For the text-containing cell, return its midpoint in (X, Y) coordinate format. 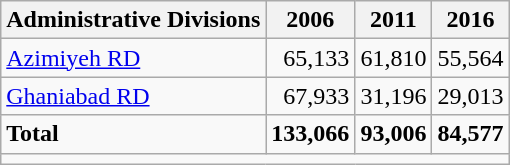
61,810 (394, 58)
2016 (470, 20)
2006 (310, 20)
Administrative Divisions (134, 20)
Ghaniabad RD (134, 96)
67,933 (310, 96)
55,564 (470, 58)
65,133 (310, 58)
Azimiyeh RD (134, 58)
133,066 (310, 134)
29,013 (470, 96)
93,006 (394, 134)
84,577 (470, 134)
2011 (394, 20)
Total (134, 134)
31,196 (394, 96)
